Scan for the cell matching the given text and deliver its (x, y) coordinate at center. 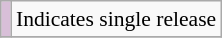
Indicates single release (116, 19)
